Locate the cell with the specified text and output its [X, Y] center coordinate. 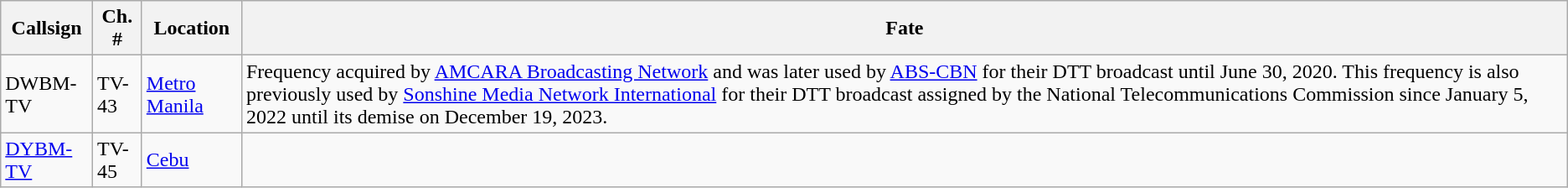
Ch. # [117, 29]
TV-43 [117, 94]
TV-45 [117, 159]
DWBM-TV [47, 94]
Fate [905, 29]
DYBM-TV [47, 159]
Metro Manila [191, 94]
Location [191, 29]
Cebu [191, 159]
Callsign [47, 29]
